Return the [X, Y] coordinate for the center point of the cell that contains the specified text.  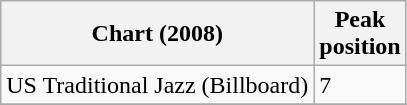
US Traditional Jazz (Billboard) [158, 85]
Peakposition [360, 34]
7 [360, 85]
Chart (2008) [158, 34]
